From the cell containing the given text, extract its center point as [X, Y] coordinate. 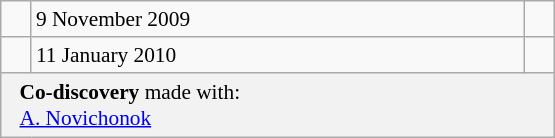
9 November 2009 [278, 19]
Co-discovery made with: A. Novichonok [278, 104]
11 January 2010 [278, 55]
